Return the [x, y] coordinate for the center point of the cell that contains the specified text.  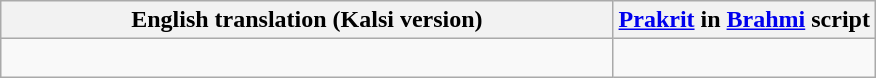
English translation (Kalsi version) [307, 20]
Prakrit in Brahmi script [744, 20]
